Output the [X, Y] coordinate of the center of the cell containing the given text.  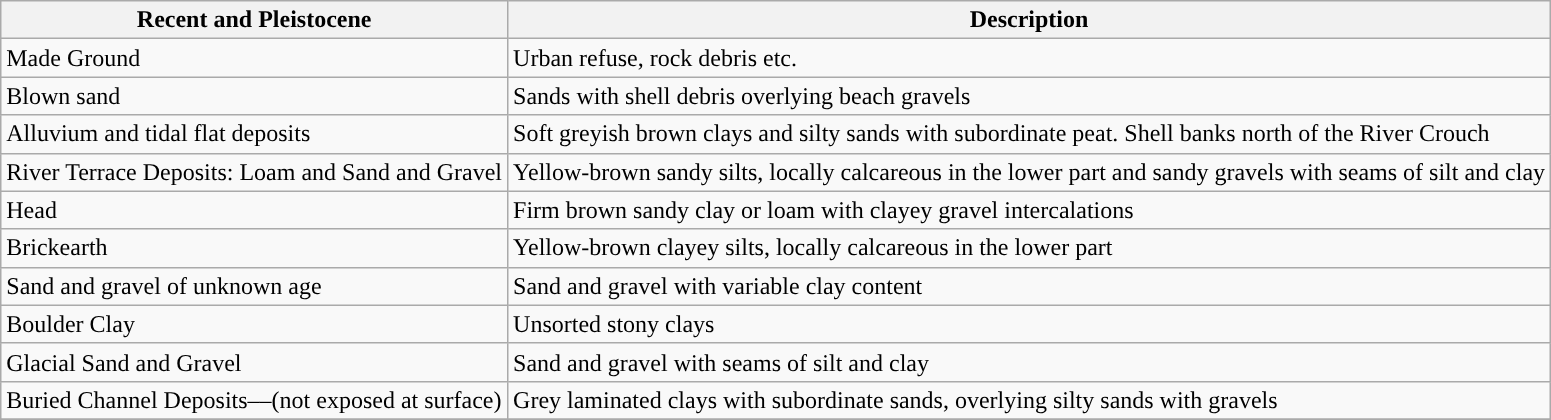
Sand and gravel of unknown age [254, 286]
Grey laminated clays with subordinate sands, overlying silty sands with gravels [1030, 400]
Yellow-brown clayey silts, locally calcareous in the lower part [1030, 248]
Boulder Clay [254, 324]
Made Ground [254, 58]
Recent and Pleistocene [254, 20]
Head [254, 210]
Buried Channel Deposits––(not exposed at surface) [254, 400]
Sands with shell debris overlying beach gravels [1030, 96]
Firm brown sandy clay or loam with clayey gravel intercalations [1030, 210]
River Terrace Deposits: Loam and Sand and Gravel [254, 172]
Blown sand [254, 96]
Brickearth [254, 248]
Sand and gravel with seams of silt and clay [1030, 362]
Alluvium and tidal flat deposits [254, 134]
Urban refuse, rock debris etc. [1030, 58]
Glacial Sand and Gravel [254, 362]
Sand and gravel with variable clay content [1030, 286]
Description [1030, 20]
Soft greyish brown clays and silty sands with subordinate peat. Shell banks north of the River Crouch [1030, 134]
Unsorted stony clays [1030, 324]
Yellow-brown sandy silts, locally calcareous in the lower part and sandy gravels with seams of silt and clay [1030, 172]
